Find where the given text appears and provide that cell's center as (x, y) coordinate. 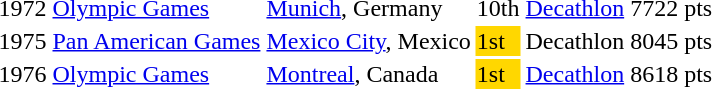
Pan American Games (156, 41)
Olympic Games (156, 74)
Mexico City, Mexico (368, 41)
Montreal, Canada (368, 74)
